Extract the [x, y] coordinate from the center of the cell holding the provided text.  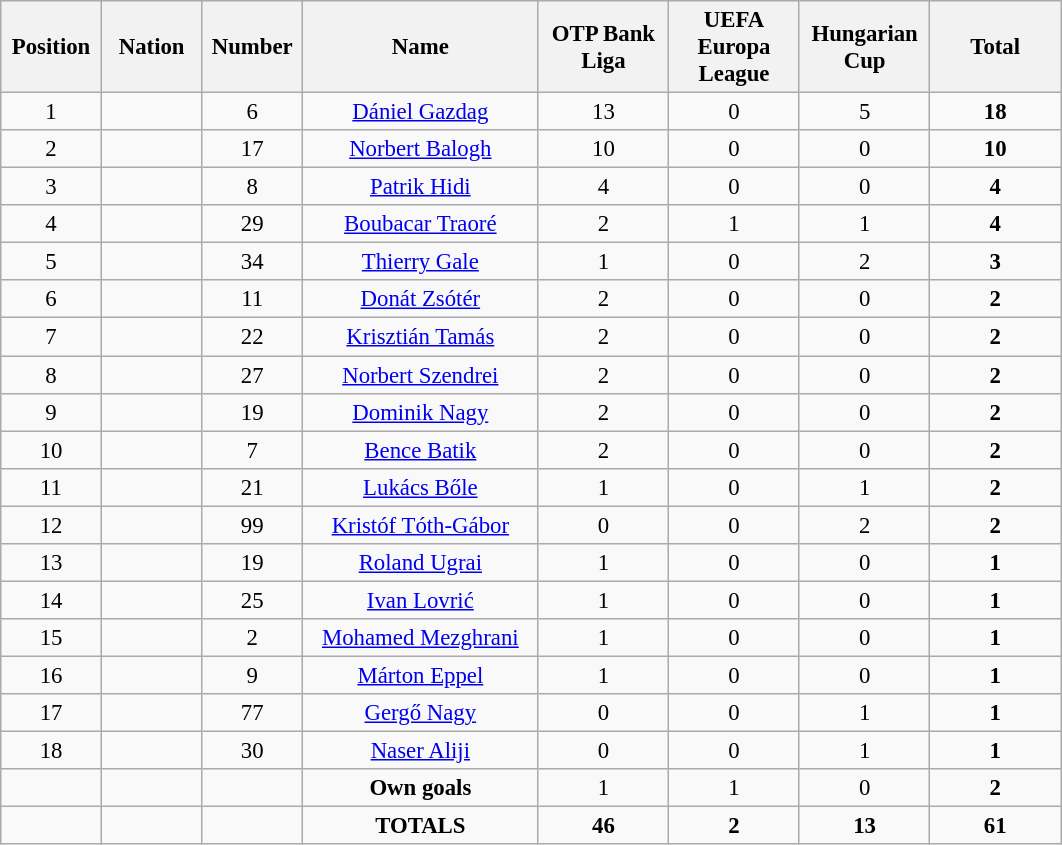
Thierry Gale [421, 262]
Kristóf Tóth-Gábor [421, 525]
61 [996, 826]
Total [996, 47]
Ivan Lovrić [421, 600]
29 [252, 224]
Own goals [421, 788]
77 [252, 713]
Dániel Gazdag [421, 112]
Number [252, 47]
Bence Batik [421, 450]
22 [252, 337]
Roland Ugrai [421, 563]
UEFA Europa League [734, 47]
Márton Eppel [421, 675]
Name [421, 47]
46 [604, 826]
14 [52, 600]
Patrik Hidi [421, 187]
99 [252, 525]
Donát Zsótér [421, 299]
16 [52, 675]
Gergő Nagy [421, 713]
Boubacar Traoré [421, 224]
OTP Bank Liga [604, 47]
Lukács Bőle [421, 487]
Norbert Szendrei [421, 375]
Hungarian Cup [864, 47]
15 [52, 638]
Position [52, 47]
Mohamed Mezghrani [421, 638]
Nation [152, 47]
30 [252, 751]
34 [252, 262]
21 [252, 487]
Naser Aliji [421, 751]
27 [252, 375]
Krisztián Tamás [421, 337]
Dominik Nagy [421, 412]
Norbert Balogh [421, 149]
25 [252, 600]
TOTALS [421, 826]
12 [52, 525]
